Pinpoint the cell where the given text exists, returning its [X, Y] midpoint coordinate. 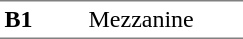
Mezzanine [164, 20]
B1 [42, 20]
